Determine the [X, Y] coordinate at the center of the cell enclosing the given text.  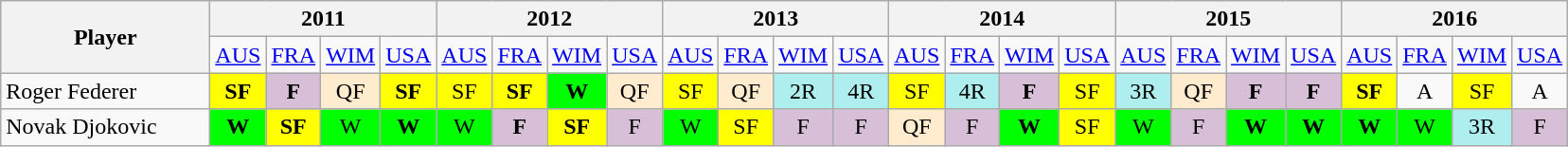
2011 [324, 19]
Player [106, 37]
2016 [1454, 19]
Roger Federer [106, 91]
2015 [1229, 19]
2R [803, 91]
2014 [1002, 19]
2012 [549, 19]
Novak Djokovic [106, 127]
2013 [776, 19]
